Capture the cell that displays the provided text and extract its (x, y) central coordinate. 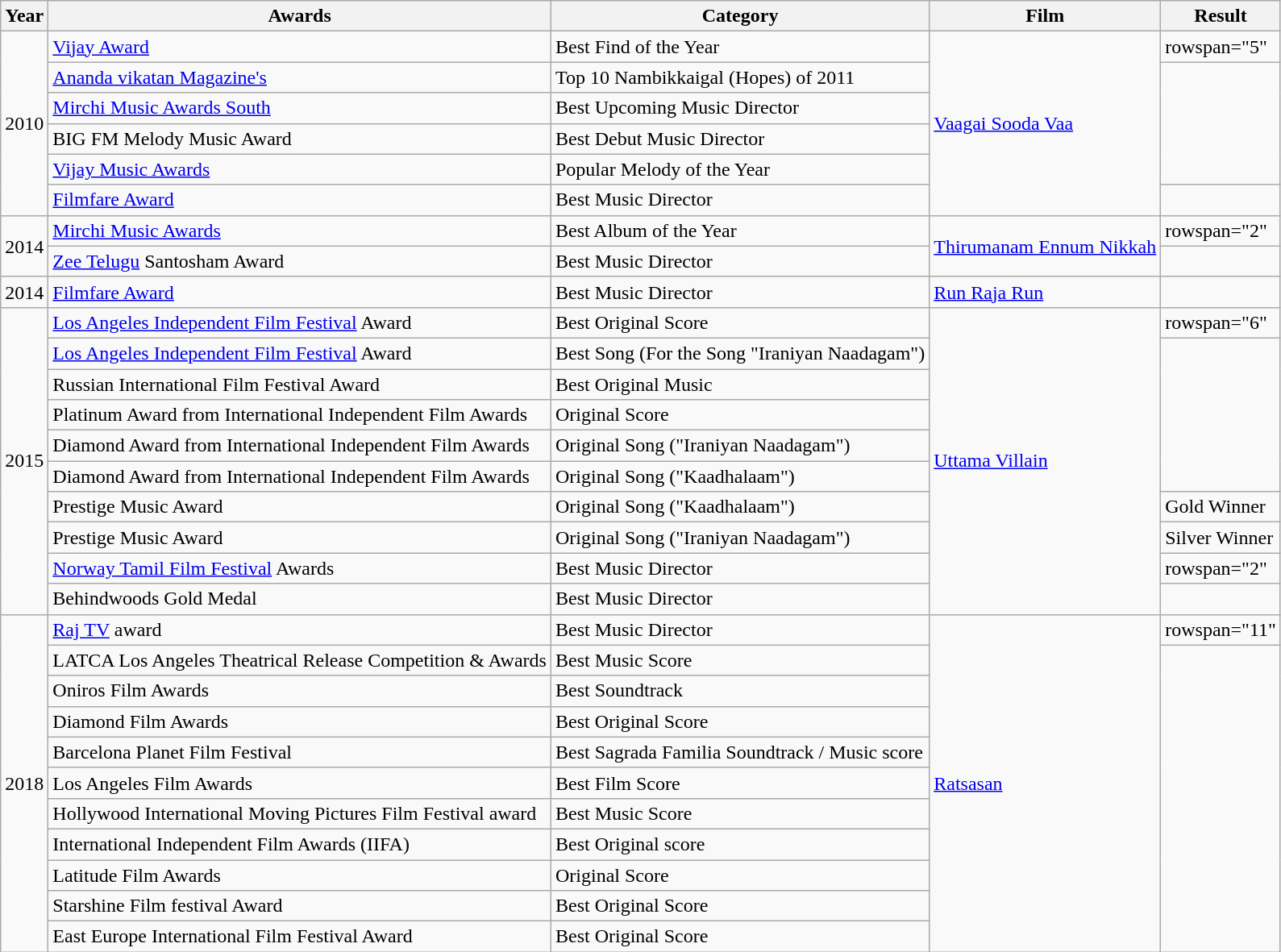
Result (1221, 16)
Starshine Film festival Award (300, 906)
Russian International Film Festival Award (300, 385)
Mirchi Music Awards South (300, 108)
Mirchi Music Awards (300, 231)
Platinum Award from International Independent Film Awards (300, 415)
Best Debut Music Director (740, 139)
Top 10 Nambikkaigal (Hopes) of 2011 (740, 77)
Hollywood International Moving Pictures Film Festival award (300, 813)
International Independent Film Awards (IIFA) (300, 844)
Best Original Music (740, 385)
Vijay Music Awards (300, 169)
Film (1045, 16)
rowspan="11" (1221, 630)
Gold Winner (1221, 507)
Best Film Score (740, 783)
Los Angeles Film Awards (300, 783)
Year (24, 16)
Best Soundtrack (740, 691)
2010 (24, 123)
Ratsasan (1045, 784)
Category (740, 16)
Zee Telugu Santosham Award (300, 261)
Behindwoods Gold Medal (300, 599)
Vaagai Sooda Vaa (1045, 123)
Diamond Film Awards (300, 721)
2018 (24, 784)
East Europe International Film Festival Award (300, 937)
Latitude Film Awards (300, 875)
Best Song (For the Song "Iraniyan Naadagam") (740, 353)
Oniros Film Awards (300, 691)
Popular Melody of the Year (740, 169)
BIG FM Melody Music Award (300, 139)
LATCA Los Angeles Theatrical Release Competition & Awards (300, 660)
2015 (24, 461)
Best Original score (740, 844)
Uttama Villain (1045, 461)
rowspan="6" (1221, 322)
Best Find of the Year (740, 47)
Raj TV award (300, 630)
Best Album of the Year (740, 231)
Run Raja Run (1045, 292)
rowspan="5" (1221, 47)
Barcelona Planet Film Festival (300, 752)
Thirumanam Ennum Nikkah (1045, 246)
Best Upcoming Music Director (740, 108)
Norway Tamil Film Festival Awards (300, 568)
Vijay Award (300, 47)
Best Sagrada Familia Soundtrack / Music score (740, 752)
Ananda vikatan Magazine's (300, 77)
Awards (300, 16)
Silver Winner (1221, 538)
